From the cell containing the given text, extract its center point as [x, y] coordinate. 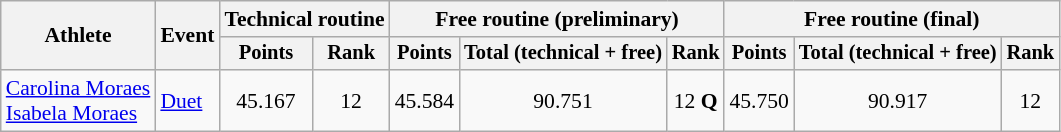
90.917 [898, 100]
Athlete [78, 36]
Carolina MoraesIsabela Moraes [78, 100]
12 Q [696, 100]
90.751 [563, 100]
Technical routine [304, 19]
45.750 [758, 100]
Duet [187, 100]
45.584 [424, 100]
Free routine (preliminary) [558, 19]
Event [187, 36]
Free routine (final) [892, 19]
45.167 [266, 100]
